Provide the [X, Y] coordinate of the cell's center where the given text is located.  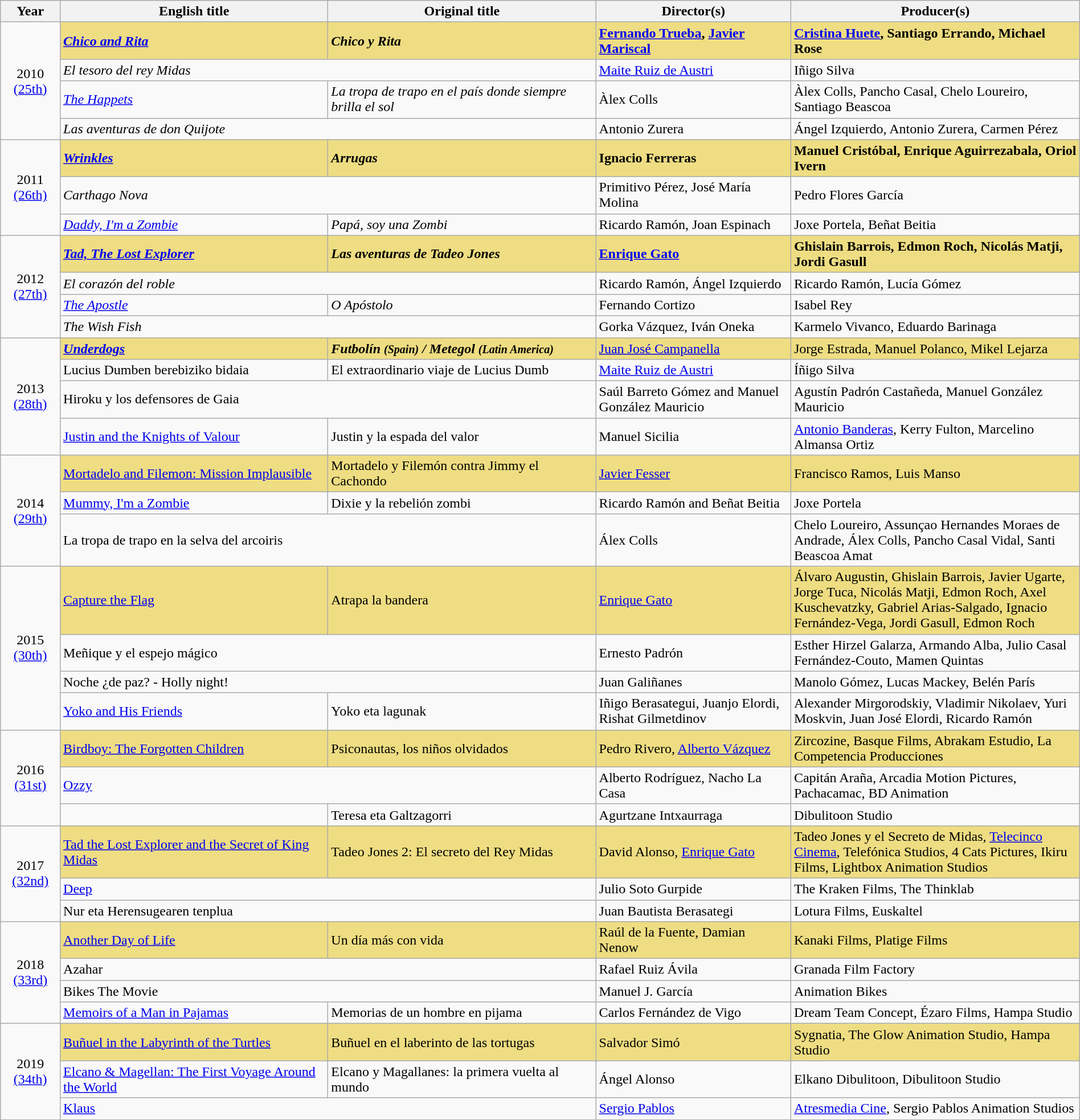
Elcano & Magellan: The First Voyage Around the World [194, 1079]
Capture the Flag [194, 600]
Alberto Rodríguez, Nacho La Casa [693, 785]
Futbolín (Spain) / Metegol (Latin America) [462, 348]
Jorge Estrada, Manuel Polanco, Mikel Lejarza [935, 348]
2011(26th) [31, 187]
Manolo Gómez, Lucas Mackey, Belén París [935, 682]
Fernando Cortizo [693, 305]
Psiconautas, los niños olvidados [462, 749]
Pedro Rivero, Alberto Vázquez [693, 749]
Karmelo Vivanco, Eduardo Barinaga [935, 326]
La tropa de trapo en el país donde siempre brilla el sol [462, 99]
Original title [462, 11]
Ignacio Ferreras [693, 158]
Ricardo Ramón and Beñat Beitia [693, 503]
2019(34th) [31, 1072]
Year [31, 11]
Salvador Simó [693, 1043]
Ozzy [328, 785]
Joxe Portela, Beñat Beitia [935, 224]
Fernando Trueba, Javier Mariscal [693, 41]
Elcano y Magallanes: la primera vuelta al mundo [462, 1079]
Las aventuras de Tadeo Jones [462, 254]
Bikes The Movie [328, 991]
Meñique y el espejo mágico [328, 653]
Manuel J. García [693, 991]
Underdogs [194, 348]
Antonio Zurera [693, 129]
2018(33rd) [31, 973]
Ricardo Ramón, Ángel Izquierdo [693, 283]
Iñigo Berasategui, Juanjo Elordi, Rishat Gilmetdinov [693, 711]
2014(29th) [31, 510]
David Alonso, Enrique Gato [693, 852]
Noche ¿de paz? - Holly night! [328, 682]
Lucius Dumben berebiziko bidaia [194, 370]
Alexander Mirgorodskiy, Vladimir Nikolaev, Yuri Moskvin, Juan José Elordi, Ricardo Ramón [935, 711]
Manuel Cristóbal, Enrique Aguirrezabala, Oriol Ivern [935, 158]
Wrinkles [194, 158]
Klaus [328, 1109]
Saúl Barreto Gómez and Manuel González Mauricio [693, 400]
Arrugas [462, 158]
Sergio Pablos [693, 1109]
Dream Team Concept, Ézaro Films, Hampa Studio [935, 1013]
Teresa eta Galtzagorri [462, 815]
Ricardo Ramón, Joan Espinach [693, 224]
Director(s) [693, 11]
Yoko eta lagunak [462, 711]
2010(25th) [31, 81]
Iñigo Silva [935, 70]
Azahar [328, 970]
Justin y la espada del valor [462, 436]
Álex Colls [693, 540]
Ghislain Barrois, Edmon Roch, Nicolás Matji, Jordi Gasull [935, 254]
Julio Soto Gurpide [693, 889]
English title [194, 11]
Atrapa la bandera [462, 600]
The Kraken Films, The Thinklab [935, 889]
Las aventuras de don Quijote [328, 129]
Kanaki Films, Platige Films [935, 940]
Justin and the Knights of Valour [194, 436]
Manuel Sicilia [693, 436]
Birdboy: The Forgotten Children [194, 749]
Animation Bikes [935, 991]
El extraordinario viaje de Lucius Dumb [462, 370]
Juan Bautista Berasategi [693, 911]
Buñuel in the Labyrinth of the Turtles [194, 1043]
Hiroku y los defensores de Gaia [328, 400]
Agurtzane Intxaurraga [693, 815]
Carlos Fernández de Vigo [693, 1013]
Àlex Colls [693, 99]
Dibulitoon Studio [935, 815]
Chelo Loureiro, Assunçao Hernandes Moraes de Andrade, Álex Colls, Pancho Casal Vidal, Santi Beascoa Amat [935, 540]
The Happets [194, 99]
Íñigo Silva [935, 370]
Agustín Padrón Castañeda, Manuel González Mauricio [935, 400]
Un día más con vida [462, 940]
La tropa de trapo en la selva del arcoiris [328, 540]
Sygnatia, The Glow Animation Studio, Hampa Studio [935, 1043]
Francisco Ramos, Luis Manso [935, 474]
2012(27th) [31, 286]
Cristina Huete, Santiago Errando, Michael Rose [935, 41]
Ángel Izquierdo, Antonio Zurera, Carmen Pérez [935, 129]
The Wish Fish [328, 326]
2013(28th) [31, 396]
Yoko and His Friends [194, 711]
Pedro Flores García [935, 195]
Gorka Vázquez, Iván Oneka [693, 326]
Esther Hirzel Galarza, Armando Alba, Julio Casal Fernández-Couto, Mamen Quintas [935, 653]
Àlex Colls, Pancho Casal, Chelo Loureiro, Santiago Beascoa [935, 99]
2017(32nd) [31, 873]
Tad the Lost Explorer and the Secret of King Midas [194, 852]
Ernesto Padrón [693, 653]
Ángel Alonso [693, 1079]
Javier Fesser [693, 474]
Juan Galiñanes [693, 682]
El tesoro del rey Midas [328, 70]
Antonio Banderas, Kerry Fulton, Marcelino Almansa Ortiz [935, 436]
Zircozine, Basque Films, Abrakam Estudio, La Competencia Producciones [935, 749]
Tadeo Jones 2: El secreto del Rey Midas [462, 852]
Dixie y la rebelión zombi [462, 503]
Memorias de un hombre en pijama [462, 1013]
Juan José Campanella [693, 348]
Memoirs of a Man in Pajamas [194, 1013]
Isabel Rey [935, 305]
Producer(s) [935, 11]
Papá, soy una Zombi [462, 224]
Rafael Ruiz Ávila [693, 970]
El corazón del roble [328, 283]
Primitivo Pérez, José María Molina [693, 195]
Chico and Rita [194, 41]
Tad, The Lost Explorer [194, 254]
Tadeo Jones y el Secreto de Midas, Telecinco Cinema, Telefónica Studios, 4 Cats Pictures, Ikiru Films, Lightbox Animation Studios [935, 852]
Buñuel en el laberinto de las tortugas [462, 1043]
2016(31st) [31, 778]
Mortadelo and Filemon: Mission Implausible [194, 474]
Chico y Rita [462, 41]
Granada Film Factory [935, 970]
Daddy, I'm a Zombie [194, 224]
Carthago Nova [328, 195]
The Apostle [194, 305]
O Apóstolo [462, 305]
Ricardo Ramón, Lucía Gómez [935, 283]
Atresmedia Cine, Sergio Pablos Animation Studios [935, 1109]
2015(30th) [31, 648]
Another Day of Life [194, 940]
Mortadelo y Filemón contra Jimmy el Cachondo [462, 474]
Joxe Portela [935, 503]
Deep [328, 889]
Capitán Araña, Arcadia Motion Pictures, Pachacamac, BD Animation [935, 785]
Lotura Films, Euskaltel [935, 911]
Raúl de la Fuente, Damian Nenow [693, 940]
Elkano Dibulitoon, Dibulitoon Studio [935, 1079]
Nur eta Herensugearen tenplua [328, 911]
Mummy, I'm a Zombie [194, 503]
